Scan for the cell matching the given text and deliver its (X, Y) coordinate at center. 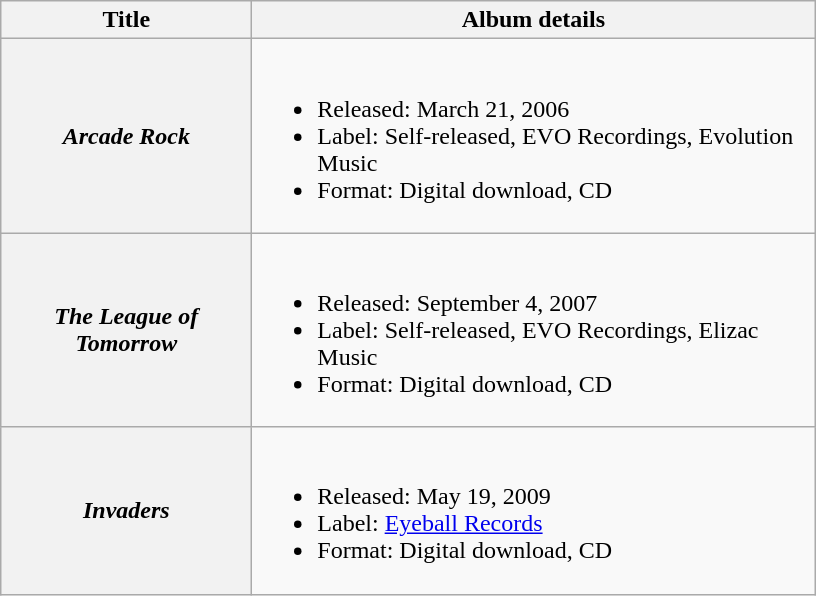
Album details (534, 20)
Invaders (126, 510)
The League of Tomorrow (126, 330)
Released: September 4, 2007Label: Self-released, EVO Recordings, Elizac MusicFormat: Digital download, CD (534, 330)
Released: May 19, 2009Label: Eyeball RecordsFormat: Digital download, CD (534, 510)
Title (126, 20)
Arcade Rock (126, 136)
Released: March 21, 2006Label: Self-released, EVO Recordings, Evolution MusicFormat: Digital download, CD (534, 136)
